Return the [x, y] coordinate for the center point of the cell that contains the specified text.  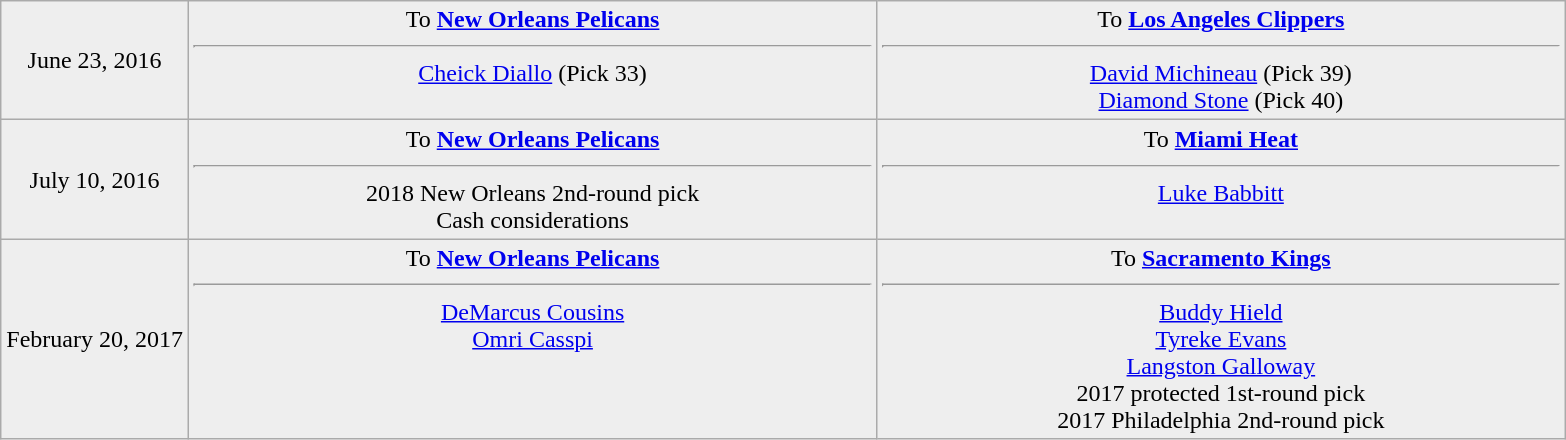
July 10, 2016 [95, 180]
To New Orleans Pelicans DeMarcus Cousins Omri Casspi [532, 339]
To Miami Heat Luke Babbitt [1221, 180]
February 20, 2017 [95, 339]
June 23, 2016 [95, 60]
To Sacramento Kings Buddy Hield Tyreke Evans Langston Galloway2017 protected 1st-round pick2017 Philadelphia 2nd-round pick [1221, 339]
To New Orleans Pelicans2018 New Orleans 2nd-round pickCash considerations [532, 180]
To New Orleans Pelicans Cheick Diallo (Pick 33) [532, 60]
To Los Angeles Clippers David Michineau (Pick 39) Diamond Stone (Pick 40) [1221, 60]
